Search for the cell housing the specified text and yield its (x, y) center coordinate. 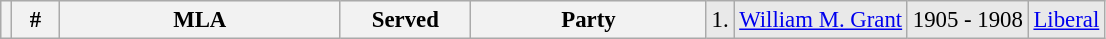
1. (720, 20)
Served (406, 20)
William M. Grant (821, 20)
1905 - 1908 (968, 20)
# (35, 20)
Party (589, 20)
Liberal (1066, 20)
MLA (200, 20)
